Search for the cell housing the specified text and yield its (x, y) center coordinate. 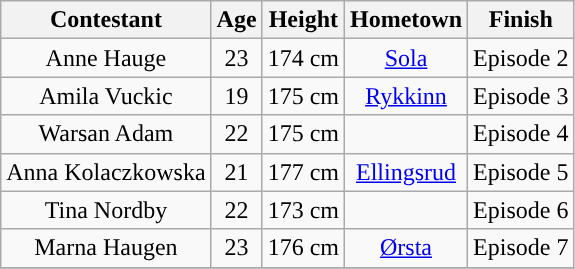
177 cm (303, 172)
Age (236, 20)
Anne Hauge (106, 58)
Marna Haugen (106, 248)
Ørsta (406, 248)
Anna Kolaczkowska (106, 172)
Hometown (406, 20)
Contestant (106, 20)
Episode 2 (521, 58)
Amila Vuckic (106, 96)
Tina Nordby (106, 210)
21 (236, 172)
176 cm (303, 248)
173 cm (303, 210)
Warsan Adam (106, 134)
Episode 4 (521, 134)
Episode 3 (521, 96)
Height (303, 20)
Episode 7 (521, 248)
174 cm (303, 58)
Ellingsrud (406, 172)
Rykkinn (406, 96)
Episode 6 (521, 210)
19 (236, 96)
Sola (406, 58)
Episode 5 (521, 172)
Finish (521, 20)
